For the text-containing cell, return its midpoint in [X, Y] coordinate format. 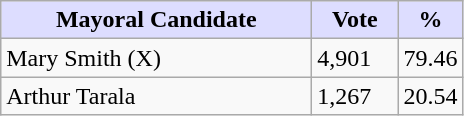
Vote [355, 20]
Arthur Tarala [156, 96]
Mary Smith (X) [156, 58]
% [430, 20]
Mayoral Candidate [156, 20]
79.46 [430, 58]
1,267 [355, 96]
4,901 [355, 58]
20.54 [430, 96]
